Locate the cell with the specified text and output its [X, Y] center coordinate. 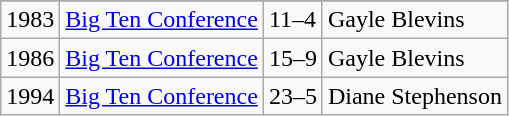
1983 [30, 20]
15–9 [292, 58]
1986 [30, 58]
1994 [30, 96]
23–5 [292, 96]
Diane Stephenson [414, 96]
11–4 [292, 20]
